From the cell containing the given text, extract its center point as (x, y) coordinate. 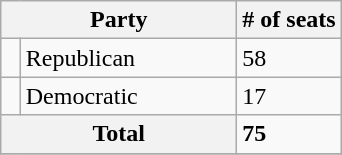
58 (289, 58)
Republican (128, 58)
17 (289, 96)
75 (289, 134)
# of seats (289, 20)
Democratic (128, 96)
Total (119, 134)
Party (119, 20)
